Provide the [X, Y] coordinate of the cell's center where the given text is located.  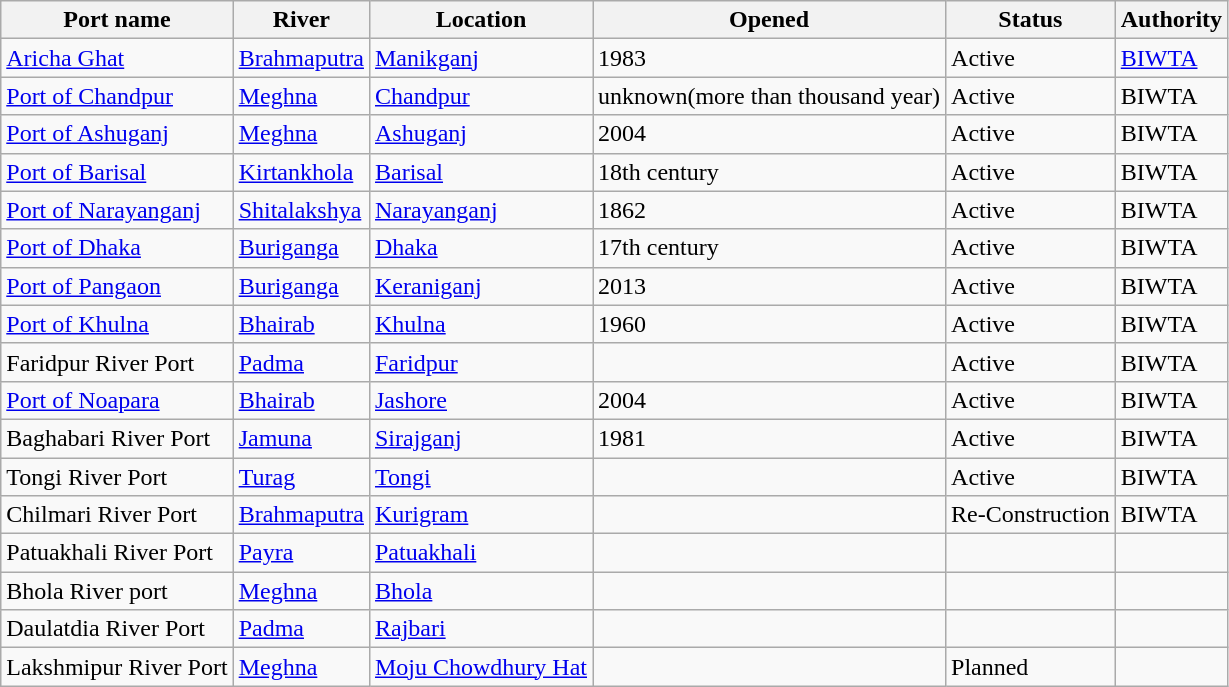
Turag [301, 477]
Port of Pangaon [117, 286]
Shitalakshya [301, 210]
Barisal [480, 172]
1983 [770, 58]
Sirajganj [480, 438]
Dhaka [480, 248]
Khulna [480, 324]
18th century [770, 172]
Kirtankhola [301, 172]
Tongi [480, 477]
Kurigram [480, 515]
Planned [1031, 667]
Port of Dhaka [117, 248]
Patuakhali River Port [117, 553]
Faridpur River Port [117, 362]
Manikganj [480, 58]
Opened [770, 20]
Status [1031, 20]
Port name [117, 20]
Aricha Ghat [117, 58]
unknown(more than thousand year) [770, 96]
Chandpur [480, 96]
Location [480, 20]
17th century [770, 248]
1862 [770, 210]
Port of Ashuganj [117, 134]
River [301, 20]
Re-Construction [1031, 515]
Port of Khulna [117, 324]
Keraniganj [480, 286]
Faridpur [480, 362]
Port of Barisal [117, 172]
Ashuganj [480, 134]
Moju Chowdhury Hat [480, 667]
Payra [301, 553]
Jashore [480, 400]
Jamuna [301, 438]
Lakshmipur River Port [117, 667]
Rajbari [480, 629]
1960 [770, 324]
Baghabari River Port [117, 438]
Chilmari River Port [117, 515]
Narayanganj [480, 210]
Patuakhali [480, 553]
Port of Chandpur [117, 96]
1981 [770, 438]
Bhola [480, 591]
Port of Narayanganj [117, 210]
Bhola River port [117, 591]
Port of Noapara [117, 400]
Daulatdia River Port [117, 629]
Tongi River Port [117, 477]
Authority [1171, 20]
2013 [770, 286]
